Determine the (x, y) coordinate at the center of the cell enclosing the given text.  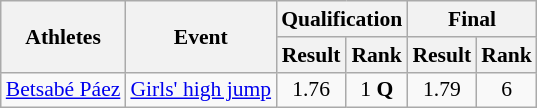
1.76 (311, 90)
Event (200, 36)
1.79 (442, 90)
1 Q (376, 90)
Girls' high jump (200, 90)
Athletes (64, 36)
Betsabé Páez (64, 90)
6 (506, 90)
Final (472, 19)
Qualification (342, 19)
